Scan for the cell matching the given text and deliver its (X, Y) coordinate at center. 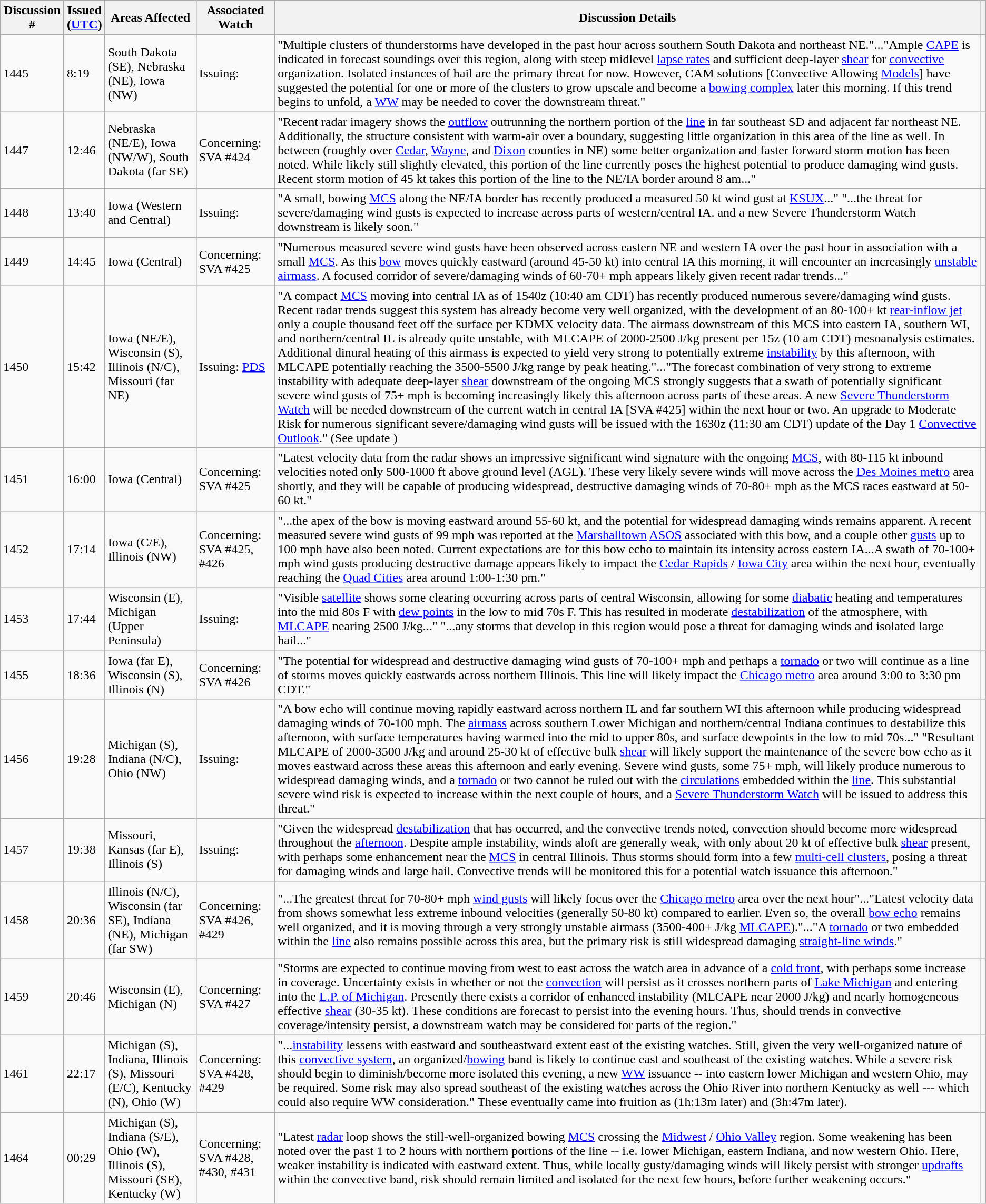
1455 (33, 674)
1452 (33, 549)
1448 (33, 213)
Concerning: SVA #428, #430, #431 (235, 1158)
Iowa (Western and Central) (151, 213)
1449 (33, 261)
Iowa (NE/E), Wisconsin (S), Illinois (N/C), Missouri (far NE) (151, 367)
Concerning: SVA #425, #426 (235, 549)
8:19 (84, 73)
1445 (33, 73)
Issuing: PDS (235, 367)
Missouri, Kansas (far E), Illinois (S) (151, 849)
12:46 (84, 150)
Illinois (N/C), Wisconsin (far SE), Indiana (NE), Michigan (far SW) (151, 919)
Concerning: SVA #427 (235, 997)
Concerning: SVA #426, #429 (235, 919)
18:36 (84, 674)
1461 (33, 1074)
Areas Affected (151, 18)
Discussion # (33, 18)
1453 (33, 619)
15:42 (84, 367)
19:28 (84, 759)
1458 (33, 919)
17:44 (84, 619)
1457 (33, 849)
1450 (33, 367)
Wisconsin (E), Michigan (Upper Peninsula) (151, 619)
20:46 (84, 997)
22:17 (84, 1074)
Concerning: SVA #424 (235, 150)
19:38 (84, 849)
Concerning: SVA #426 (235, 674)
Wisconsin (E), Michigan (N) (151, 997)
14:45 (84, 261)
00:29 (84, 1158)
Iowa (far E), Wisconsin (S), Illinois (N) (151, 674)
Michigan (S), Indiana, Illinois (S), Missouri (E/C), Kentucky (N), Ohio (W) (151, 1074)
Iowa (C/E), Illinois (NW) (151, 549)
Michigan (S), Indiana (N/C), Ohio (NW) (151, 759)
17:14 (84, 549)
20:36 (84, 919)
Nebraska (NE/E), Iowa (NW/W), South Dakota (far SE) (151, 150)
1459 (33, 997)
Issued(UTC) (84, 18)
Michigan (S), Indiana (S/E), Ohio (W), Illinois (S), Missouri (SE), Kentucky (W) (151, 1158)
1456 (33, 759)
13:40 (84, 213)
1447 (33, 150)
Discussion Details (627, 18)
Associated Watch (235, 18)
1464 (33, 1158)
South Dakota (SE), Nebraska (NE), Iowa (NW) (151, 73)
Concerning: SVA #428, #429 (235, 1074)
1451 (33, 479)
16:00 (84, 479)
